From the cell containing the given text, extract its center point as [x, y] coordinate. 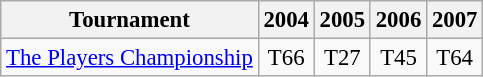
Tournament [130, 20]
T64 [455, 58]
2007 [455, 20]
T66 [286, 58]
2004 [286, 20]
T45 [398, 58]
T27 [342, 58]
2005 [342, 20]
The Players Championship [130, 58]
2006 [398, 20]
